Scan for the cell matching the given text and deliver its [x, y] coordinate at center. 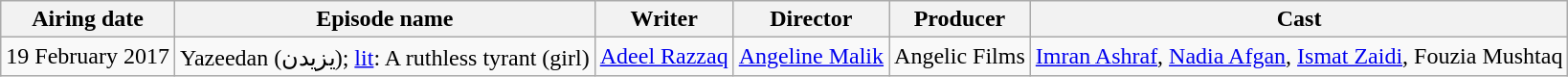
Adeel Razzaq [664, 57]
Imran Ashraf, Nadia Afgan, Ismat Zaidi, Fouzia Mushtaq [1299, 57]
Episode name [385, 19]
Writer [664, 19]
Producer [960, 19]
Angeline Malik [811, 57]
Airing date [88, 19]
Angelic Films [960, 57]
Director [811, 19]
Yazeedan (یزیدن); lit: A ruthless tyrant (girl) [385, 57]
Cast [1299, 19]
19 February 2017 [88, 57]
